Return the [x, y] coordinate for the center point of the cell that contains the specified text.  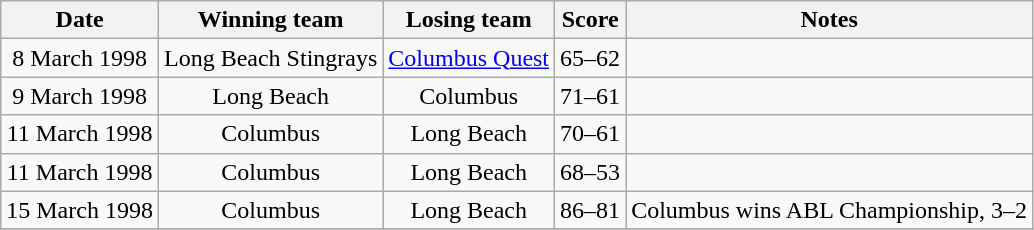
68–53 [590, 172]
Columbus Quest [469, 58]
Winning team [270, 20]
86–81 [590, 210]
Losing team [469, 20]
Columbus wins ABL Championship, 3–2 [830, 210]
8 March 1998 [80, 58]
Date [80, 20]
70–61 [590, 134]
9 March 1998 [80, 96]
71–61 [590, 96]
Long Beach Stingrays [270, 58]
15 March 1998 [80, 210]
Notes [830, 20]
Score [590, 20]
65–62 [590, 58]
